For the text-containing cell, return its midpoint in (X, Y) coordinate format. 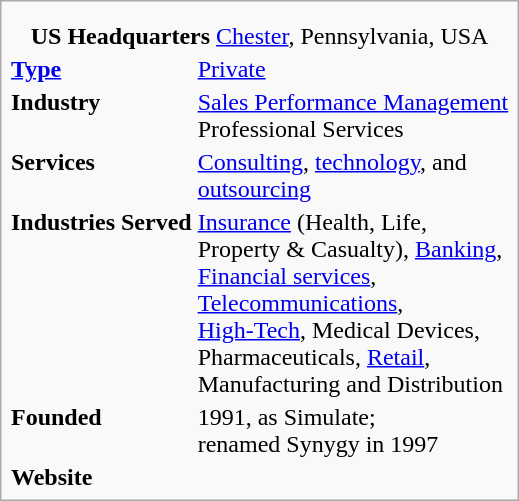
Services (101, 176)
US Headquarters Chester, Pennsylvania, USA (259, 36)
Consulting, technology, and outsourcing (353, 176)
Founded (101, 430)
Website (101, 477)
Private (353, 69)
Type (101, 69)
Sales Performance Management Professional Services (353, 116)
Industry (101, 116)
1991, as Simulate;renamed Synygy in 1997 (353, 430)
Industries Served (101, 303)
